Find where the given text appears and provide that cell's center as [X, Y] coordinate. 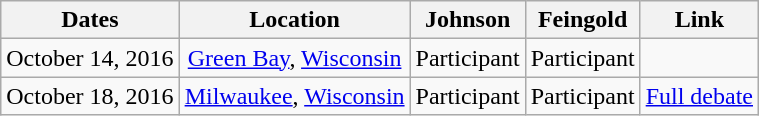
October 14, 2016 [90, 58]
October 18, 2016 [90, 96]
Location [294, 20]
Dates [90, 20]
Full debate [699, 96]
Link [699, 20]
Green Bay, Wisconsin [294, 58]
Feingold [582, 20]
Milwaukee, Wisconsin [294, 96]
Johnson [468, 20]
